Capture the cell that displays the provided text and extract its [x, y] central coordinate. 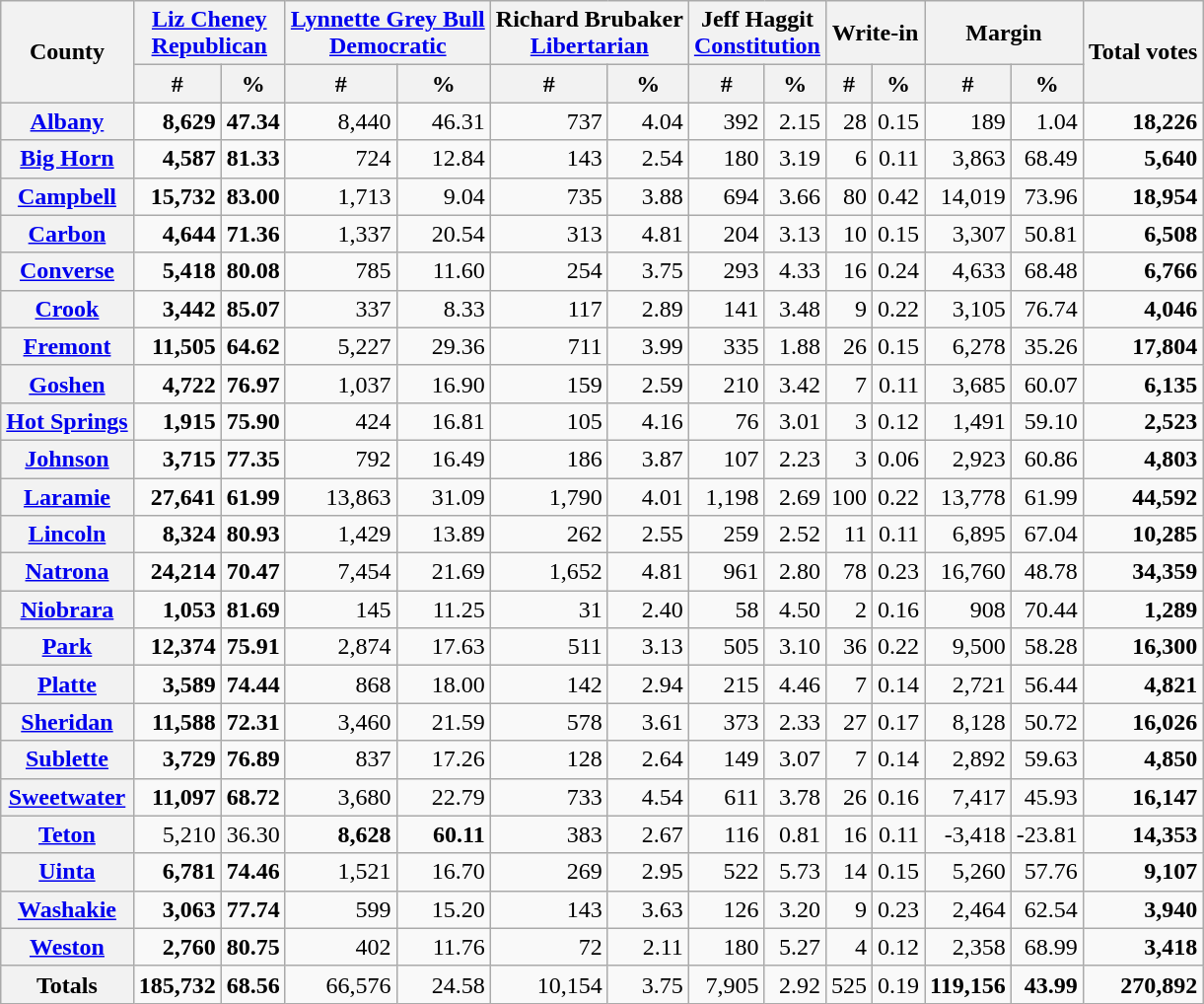
724 [341, 159]
2.94 [648, 684]
60.07 [1047, 384]
29.36 [444, 346]
11.60 [444, 271]
Richard BrubakerLibertarian [590, 34]
27,641 [177, 496]
76.74 [1047, 309]
8,324 [177, 535]
2.80 [795, 572]
3.99 [648, 346]
36.30 [252, 834]
117 [548, 309]
8,128 [968, 722]
70.44 [1047, 610]
3.01 [795, 421]
711 [548, 346]
64.62 [252, 346]
81.69 [252, 610]
2,464 [968, 909]
Lynnette Grey BullDemocratic [388, 34]
4 [848, 947]
269 [548, 872]
2.59 [648, 384]
12,374 [177, 647]
2.33 [795, 722]
119,156 [968, 984]
60.86 [1047, 459]
383 [548, 834]
737 [548, 121]
Albany [67, 121]
16,147 [1143, 797]
141 [726, 309]
3.10 [795, 647]
3,105 [968, 309]
578 [548, 722]
2,760 [177, 947]
16.70 [444, 872]
76 [726, 421]
3,680 [341, 797]
72.31 [252, 722]
8.33 [444, 309]
68.99 [1047, 947]
2 [848, 610]
1,037 [341, 384]
Total votes [1143, 51]
4,821 [1143, 684]
11,505 [177, 346]
2.55 [648, 535]
4,803 [1143, 459]
2.95 [648, 872]
Washakie [67, 909]
76.97 [252, 384]
186 [548, 459]
80.08 [252, 271]
20.54 [444, 234]
8,628 [341, 834]
71.36 [252, 234]
270,892 [1143, 984]
2.40 [648, 610]
Sublette [67, 759]
4,644 [177, 234]
Teton [67, 834]
735 [548, 196]
County [67, 51]
47.34 [252, 121]
67.04 [1047, 535]
1,337 [341, 234]
Campbell [67, 196]
107 [726, 459]
57.76 [1047, 872]
3,715 [177, 459]
3.48 [795, 309]
4.04 [648, 121]
4.54 [648, 797]
Big Horn [67, 159]
4.01 [648, 496]
56.44 [1047, 684]
68.49 [1047, 159]
75.91 [252, 647]
1,790 [548, 496]
599 [341, 909]
392 [726, 121]
3.61 [648, 722]
10 [848, 234]
4,722 [177, 384]
2,523 [1143, 421]
16,300 [1143, 647]
837 [341, 759]
505 [726, 647]
733 [548, 797]
611 [726, 797]
Weston [67, 947]
293 [726, 271]
10,285 [1143, 535]
Liz CheneyRepublican [209, 34]
Write-in [875, 34]
5,640 [1143, 159]
35.26 [1047, 346]
4,850 [1143, 759]
142 [548, 684]
75.90 [252, 421]
31 [548, 610]
68.48 [1047, 271]
2.89 [648, 309]
3,063 [177, 909]
Natrona [67, 572]
116 [726, 834]
9,500 [968, 647]
76.89 [252, 759]
18.00 [444, 684]
337 [341, 309]
8,440 [341, 121]
81.33 [252, 159]
10,154 [548, 984]
2.23 [795, 459]
Jeff HaggitConstitution [757, 34]
3.78 [795, 797]
43.99 [1047, 984]
58 [726, 610]
2.15 [795, 121]
24.58 [444, 984]
31.09 [444, 496]
22.79 [444, 797]
16.49 [444, 459]
46.31 [444, 121]
72 [548, 947]
6,781 [177, 872]
373 [726, 722]
Hot Springs [67, 421]
59.10 [1047, 421]
3.88 [648, 196]
3.63 [648, 909]
126 [726, 909]
14 [848, 872]
-23.81 [1047, 834]
3.07 [795, 759]
6,135 [1143, 384]
402 [341, 947]
1,289 [1143, 610]
1,429 [341, 535]
Goshen [67, 384]
68.72 [252, 797]
13,778 [968, 496]
6,508 [1143, 234]
13,863 [341, 496]
1,652 [548, 572]
Niobrara [67, 610]
16,026 [1143, 722]
4.33 [795, 271]
80.75 [252, 947]
18,226 [1143, 121]
-3,418 [968, 834]
159 [548, 384]
77.74 [252, 909]
Johnson [67, 459]
Margin [1004, 34]
4.46 [795, 684]
961 [726, 572]
5.73 [795, 872]
3,418 [1143, 947]
1.04 [1047, 121]
7,417 [968, 797]
Totals [67, 984]
59.63 [1047, 759]
Lincoln [67, 535]
2,874 [341, 647]
2.54 [648, 159]
Converse [67, 271]
3,307 [968, 234]
4.50 [795, 610]
2.64 [648, 759]
185,732 [177, 984]
2.69 [795, 496]
36 [848, 647]
7,905 [726, 984]
100 [848, 496]
14,019 [968, 196]
3,940 [1143, 909]
3.66 [795, 196]
0.42 [899, 196]
27 [848, 722]
60.11 [444, 834]
525 [848, 984]
5,260 [968, 872]
3.19 [795, 159]
2,892 [968, 759]
1,053 [177, 610]
2.67 [648, 834]
149 [726, 759]
Uinta [67, 872]
85.07 [252, 309]
74.44 [252, 684]
14,353 [1143, 834]
2,358 [968, 947]
21.69 [444, 572]
105 [548, 421]
11 [848, 535]
21.59 [444, 722]
4,587 [177, 159]
5.27 [795, 947]
313 [548, 234]
13.89 [444, 535]
11,097 [177, 797]
24,214 [177, 572]
17,804 [1143, 346]
1,521 [341, 872]
1.88 [795, 346]
4.16 [648, 421]
Park [67, 647]
9.04 [444, 196]
68.56 [252, 984]
1,915 [177, 421]
5,210 [177, 834]
215 [726, 684]
3.87 [648, 459]
Crook [67, 309]
511 [548, 647]
74.46 [252, 872]
34,359 [1143, 572]
Laramie [67, 496]
908 [968, 610]
Sheridan [67, 722]
11.25 [444, 610]
17.63 [444, 647]
58.28 [1047, 647]
15,732 [177, 196]
3,685 [968, 384]
5,227 [341, 346]
3,863 [968, 159]
16.90 [444, 384]
3.20 [795, 909]
0.81 [795, 834]
5,418 [177, 271]
254 [548, 271]
0.17 [899, 722]
80.93 [252, 535]
424 [341, 421]
50.72 [1047, 722]
262 [548, 535]
3,460 [341, 722]
2,721 [968, 684]
16.81 [444, 421]
11.76 [444, 947]
6 [848, 159]
8,629 [177, 121]
0.06 [899, 459]
2.92 [795, 984]
28 [848, 121]
12.84 [444, 159]
78 [848, 572]
50.81 [1047, 234]
2,923 [968, 459]
3.42 [795, 384]
70.47 [252, 572]
335 [726, 346]
83.00 [252, 196]
11,588 [177, 722]
189 [968, 121]
48.78 [1047, 572]
Sweetwater [67, 797]
Carbon [67, 234]
204 [726, 234]
3,729 [177, 759]
868 [341, 684]
1,713 [341, 196]
3,442 [177, 309]
45.93 [1047, 797]
4,046 [1143, 309]
80 [848, 196]
259 [726, 535]
6,766 [1143, 271]
Fremont [67, 346]
0.24 [899, 271]
44,592 [1143, 496]
17.26 [444, 759]
9,107 [1143, 872]
6,278 [968, 346]
66,576 [341, 984]
522 [726, 872]
3,589 [177, 684]
16,760 [968, 572]
18,954 [1143, 196]
2.11 [648, 947]
0.19 [899, 984]
792 [341, 459]
694 [726, 196]
4,633 [968, 271]
7,454 [341, 572]
785 [341, 271]
73.96 [1047, 196]
62.54 [1047, 909]
1,491 [968, 421]
1,198 [726, 496]
145 [341, 610]
2.52 [795, 535]
128 [548, 759]
15.20 [444, 909]
210 [726, 384]
Platte [67, 684]
6,895 [968, 535]
77.35 [252, 459]
